Identify which cell holds the provided text, then report its [X, Y] central coordinate. 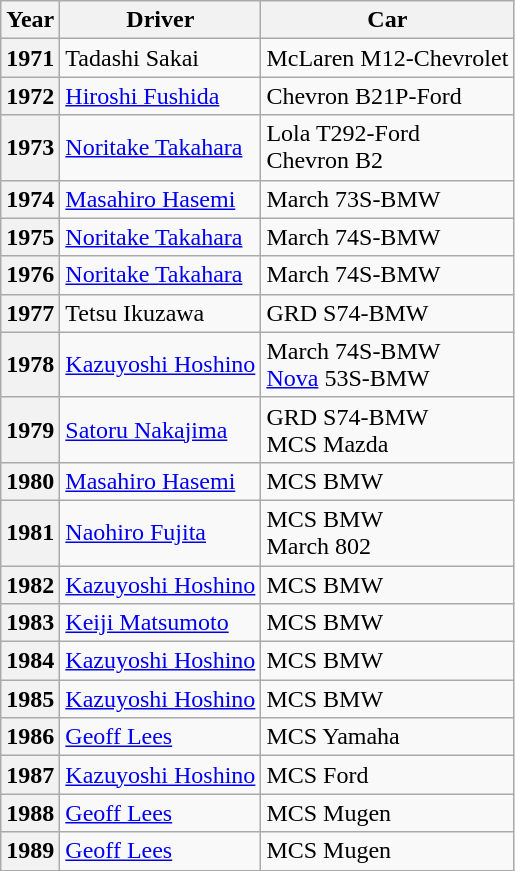
1988 [30, 813]
McLaren M12-Chevrolet [388, 58]
Keiji Matsumoto [160, 623]
1977 [30, 313]
1979 [30, 430]
1983 [30, 623]
MCS Yamaha [388, 737]
1985 [30, 699]
March 73S-BMW [388, 199]
Naohiro Fujita [160, 532]
Driver [160, 20]
1975 [30, 237]
Year [30, 20]
1976 [30, 275]
1987 [30, 775]
1978 [30, 364]
1980 [30, 481]
Tetsu Ikuzawa [160, 313]
1973 [30, 148]
MCS Ford [388, 775]
MCS BMWMarch 802 [388, 532]
1989 [30, 851]
Car [388, 20]
1981 [30, 532]
Satoru Nakajima [160, 430]
1986 [30, 737]
1982 [30, 585]
GRD S74-BMW [388, 313]
1971 [30, 58]
1972 [30, 96]
GRD S74-BMWMCS Mazda [388, 430]
Lola T292-FordChevron B2 [388, 148]
1974 [30, 199]
1984 [30, 661]
Hiroshi Fushida [160, 96]
Tadashi Sakai [160, 58]
March 74S-BMWNova 53S-BMW [388, 364]
Chevron B21P-Ford [388, 96]
